Return the [x, y] coordinate for the center point of the cell that contains the specified text.  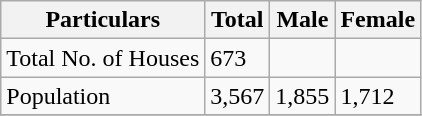
1,855 [302, 96]
Population [103, 96]
Male [302, 20]
Total No. of Houses [103, 58]
1,712 [378, 96]
Female [378, 20]
Total [238, 20]
Particulars [103, 20]
3,567 [238, 96]
673 [238, 58]
